Extract the (X, Y) coordinate from the center of the cell holding the provided text.  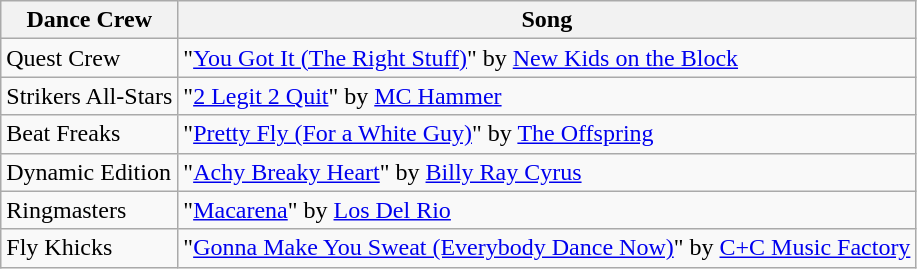
"Macarena" by Los Del Rio (547, 210)
"Gonna Make You Sweat (Everybody Dance Now)" by C+C Music Factory (547, 248)
Song (547, 20)
Strikers All-Stars (90, 96)
Quest Crew (90, 58)
"2 Legit 2 Quit" by MC Hammer (547, 96)
Dynamic Edition (90, 172)
Fly Khicks (90, 248)
"Achy Breaky Heart" by Billy Ray Cyrus (547, 172)
"Pretty Fly (For a White Guy)" by The Offspring (547, 134)
Dance Crew (90, 20)
Ringmasters (90, 210)
Beat Freaks (90, 134)
"You Got It (The Right Stuff)" by New Kids on the Block (547, 58)
